Extract the (X, Y) coordinate from the center of the cell holding the provided text.  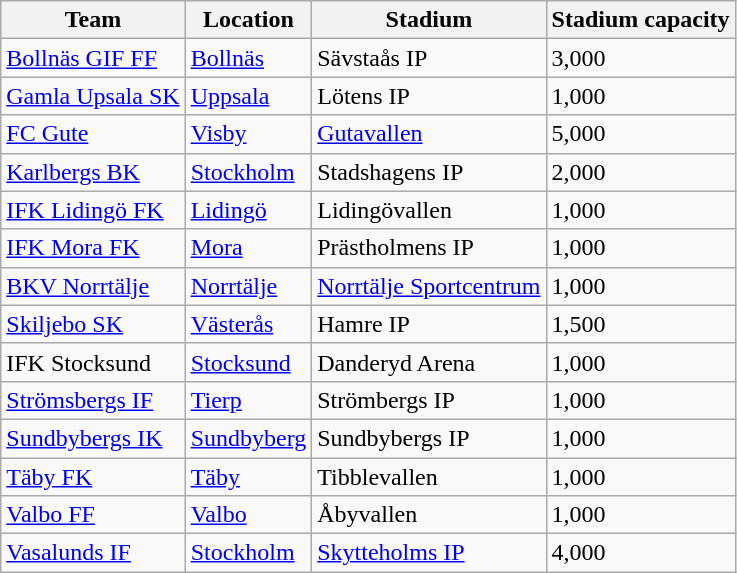
Vasalunds IF (93, 553)
Norrtälje (248, 286)
Uppsala (248, 96)
Bollnäs (248, 58)
Valbo FF (93, 515)
IFK Stocksund (93, 362)
Sundbybergs IK (93, 438)
Mora (248, 248)
Strömsbergs IF (93, 400)
Täby (248, 477)
Danderyd Arena (429, 362)
Sävstaås IP (429, 58)
Gamla Upsala SK (93, 96)
Västerås (248, 324)
Stadium (429, 20)
IFK Lidingö FK (93, 210)
Stadium capacity (640, 20)
Skytteholms IP (429, 553)
FC Gute (93, 134)
1,500 (640, 324)
Stocksund (248, 362)
2,000 (640, 172)
Bollnäs GIF FF (93, 58)
IFK Mora FK (93, 248)
Åbyvallen (429, 515)
Tierp (248, 400)
Lidingö (248, 210)
BKV Norrtälje (93, 286)
Gutavallen (429, 134)
Prästholmens IP (429, 248)
3,000 (640, 58)
Strömbergs IP (429, 400)
Visby (248, 134)
Sundbybergs IP (429, 438)
Sundbyberg (248, 438)
Täby FK (93, 477)
Karlbergs BK (93, 172)
Lötens IP (429, 96)
Lidingövallen (429, 210)
Tibblevallen (429, 477)
Valbo (248, 515)
Hamre IP (429, 324)
4,000 (640, 553)
Location (248, 20)
Team (93, 20)
Norrtälje Sportcentrum (429, 286)
5,000 (640, 134)
Stadshagens IP (429, 172)
Skiljebo SK (93, 324)
